Scan for the cell matching the given text and deliver its (x, y) coordinate at center. 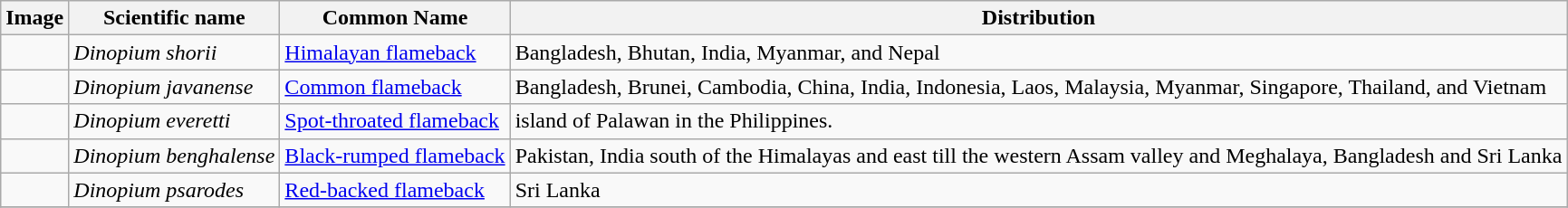
island of Palawan in the Philippines. (1038, 121)
Sri Lanka (1038, 190)
Dinopium javanense (174, 87)
Image (34, 18)
Spot-throated flameback (395, 121)
Red-backed flameback (395, 190)
Himalayan flameback (395, 52)
Scientific name (174, 18)
Dinopium psarodes (174, 190)
Distribution (1038, 18)
Dinopium benghalense (174, 156)
Bangladesh, Brunei, Cambodia, China, India, Indonesia, Laos, Malaysia, Myanmar, Singapore, Thailand, and Vietnam (1038, 87)
Dinopium everetti (174, 121)
Dinopium shorii (174, 52)
Pakistan, India south of the Himalayas and east till the western Assam valley and Meghalaya, Bangladesh and Sri Lanka (1038, 156)
Bangladesh, Bhutan, India, Myanmar, and Nepal (1038, 52)
Common Name (395, 18)
Black-rumped flameback (395, 156)
Common flameback (395, 87)
